For the text-containing cell, return its midpoint in (x, y) coordinate format. 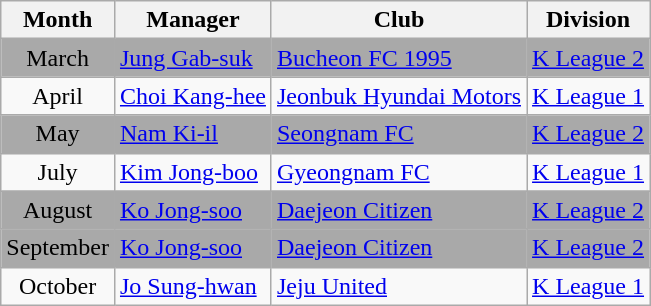
September (58, 248)
Jeju United (398, 286)
Gyeongnam FC (398, 172)
Manager (192, 20)
Jeonbuk Hyundai Motors (398, 96)
Jung Gab-suk (192, 58)
Nam Ki-il (192, 134)
Jo Sung-hwan (192, 286)
Choi Kang-hee (192, 96)
Kim Jong-boo (192, 172)
Bucheon FC 1995 (398, 58)
Club (398, 20)
Seongnam FC (398, 134)
Month (58, 20)
August (58, 210)
Division (588, 20)
July (58, 172)
October (58, 286)
April (58, 96)
March (58, 58)
May (58, 134)
